Return the [X, Y] coordinate for the center point of the cell that contains the specified text.  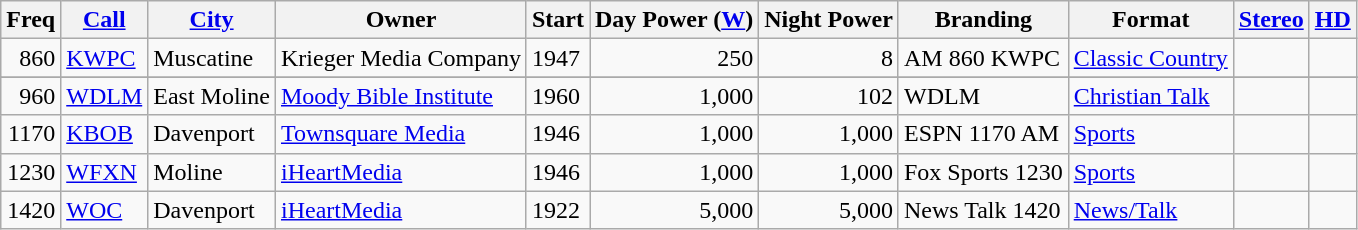
8 [829, 58]
Call [104, 20]
News Talk 1420 [983, 210]
Day Power (W) [674, 20]
Classic Country [1150, 58]
1947 [558, 58]
Townsquare Media [400, 134]
1170 [31, 134]
AM 860 KWPC [983, 58]
Christian Talk [1150, 96]
Branding [983, 20]
102 [829, 96]
Format [1150, 20]
Owner [400, 20]
Krieger Media Company [400, 58]
News/Talk [1150, 210]
KBOB [104, 134]
Start [558, 20]
WFXN [104, 172]
860 [31, 58]
HD [1332, 20]
ESPN 1170 AM [983, 134]
Moody Bible Institute [400, 96]
Night Power [829, 20]
Stereo [1271, 20]
Freq [31, 20]
KWPC [104, 58]
1420 [31, 210]
250 [674, 58]
Moline [212, 172]
City [212, 20]
1922 [558, 210]
East Moline [212, 96]
Fox Sports 1230 [983, 172]
1230 [31, 172]
1960 [558, 96]
Muscatine [212, 58]
960 [31, 96]
WOC [104, 210]
